For the text-containing cell, return its midpoint in (X, Y) coordinate format. 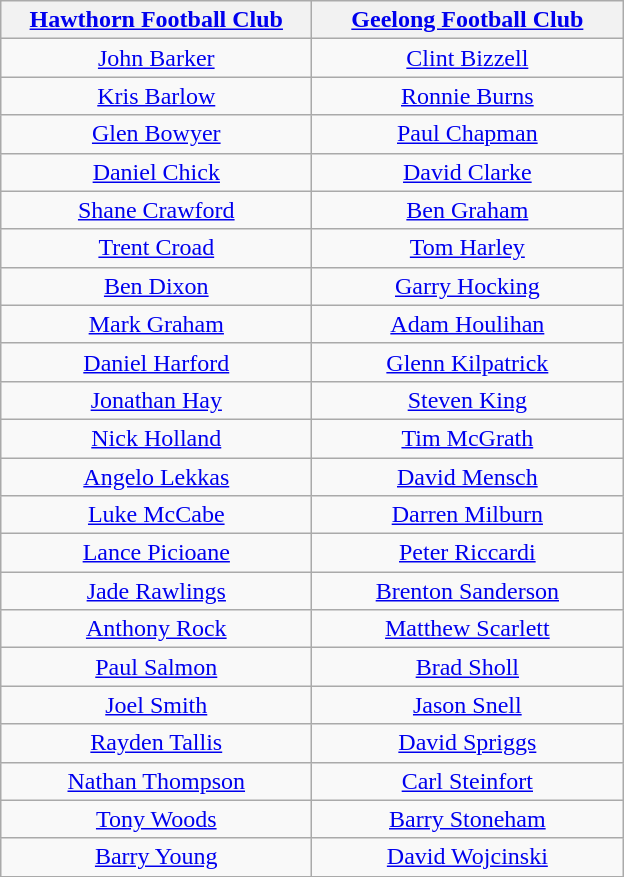
Garry Hocking (468, 286)
Clint Bizzell (468, 58)
Brad Sholl (468, 667)
Anthony Rock (156, 629)
Jade Rawlings (156, 591)
Matthew Scarlett (468, 629)
David Wojcinski (468, 857)
Tom Harley (468, 248)
Carl Steinfort (468, 781)
Glenn Kilpatrick (468, 362)
Shane Crawford (156, 210)
Barry Young (156, 857)
Ben Graham (468, 210)
Mark Graham (156, 324)
Brenton Sanderson (468, 591)
Rayden Tallis (156, 743)
Tim McGrath (468, 438)
Kris Barlow (156, 96)
Peter Riccardi (468, 553)
Lance Picioane (156, 553)
Daniel Chick (156, 172)
Adam Houlihan (468, 324)
Ben Dixon (156, 286)
Nick Holland (156, 438)
Joel Smith (156, 705)
Nathan Thompson (156, 781)
David Spriggs (468, 743)
Trent Croad (156, 248)
John Barker (156, 58)
Paul Salmon (156, 667)
Hawthorn Football Club (156, 20)
Daniel Harford (156, 362)
Darren Milburn (468, 515)
Geelong Football Club (468, 20)
David Mensch (468, 477)
Ronnie Burns (468, 96)
Jason Snell (468, 705)
Angelo Lekkas (156, 477)
Glen Bowyer (156, 134)
Barry Stoneham (468, 819)
Steven King (468, 400)
Luke McCabe (156, 515)
Tony Woods (156, 819)
Jonathan Hay (156, 400)
David Clarke (468, 172)
Paul Chapman (468, 134)
